From the cell containing the given text, extract its center point as (x, y) coordinate. 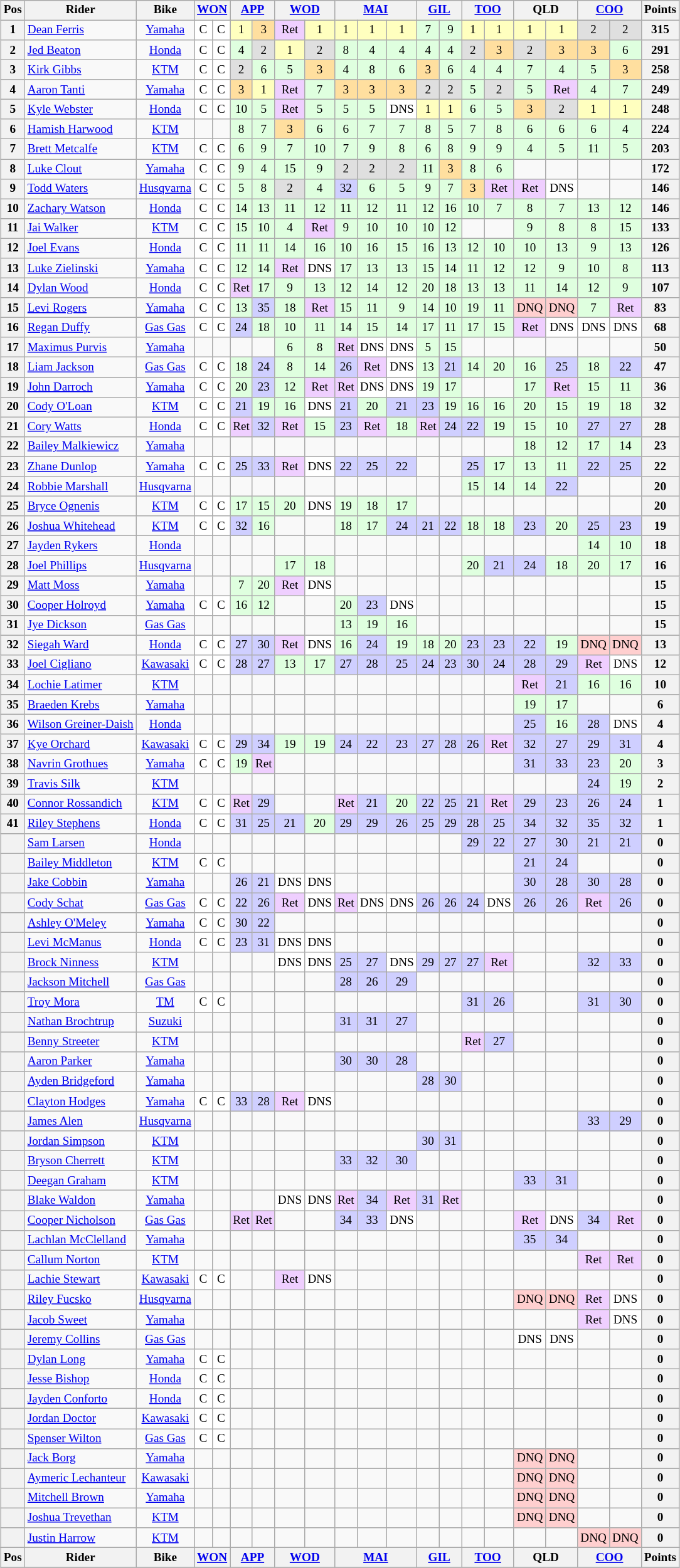
Regan Duffy (80, 328)
Jayden Rykers (80, 546)
Brett Metcalfe (80, 149)
Bryson Cherrett (80, 1161)
Wilson Greiner-Daish (80, 725)
203 (660, 149)
Jackson Mitchell (80, 982)
40 (13, 804)
Todd Waters (80, 189)
Lachlan McClelland (80, 1240)
Zachary Watson (80, 209)
Zhane Dunlop (80, 466)
258 (660, 70)
Cooper Holroyd (80, 606)
Callum Norton (80, 1260)
Kirk Gibbs (80, 70)
224 (660, 129)
83 (660, 308)
Nathan Brochtrup (80, 1022)
Bailey Malkiewicz (80, 447)
Jack Borg (80, 1458)
Lachie Stewart (80, 1280)
315 (660, 30)
Aaron Parker (80, 1061)
Joshua Trevethan (80, 1518)
Jai Walker (80, 228)
Jye Dickson (80, 625)
Benny Streeter (80, 1042)
Sam Larsen (80, 843)
TM (165, 1002)
39 (13, 784)
Riley Fucsko (80, 1300)
Aymeric Lechanteur (80, 1478)
James Alen (80, 1121)
Siegah Ward (80, 645)
113 (660, 268)
Jeremy Collins (80, 1339)
Dean Ferris (80, 30)
Cody O'Loan (80, 407)
Maximus Purvis (80, 347)
Clayton Hodges (80, 1102)
Joshua Whitehead (80, 526)
Joel Phillips (80, 566)
37 (13, 744)
Liam Jackson (80, 367)
Lochie Latimer (80, 685)
Robbie Marshall (80, 487)
248 (660, 110)
Jacob Sweet (80, 1320)
133 (660, 228)
Brock Ninness (80, 962)
Jake Cobbin (80, 883)
Hamish Harwood (80, 129)
Deegan Graham (80, 1181)
Riley Stephens (80, 824)
Joel Cigliano (80, 665)
Troy Mora (80, 1002)
172 (660, 169)
Mitchell Brown (80, 1498)
Justin Harrow (80, 1538)
Luke Zielinski (80, 268)
126 (660, 248)
Navrin Grothues (80, 764)
Luke Clout (80, 169)
41 (13, 824)
Jordan Simpson (80, 1141)
Joel Evans (80, 248)
Kyle Webster (80, 110)
Cody Schat (80, 903)
Bailey Middleton (80, 863)
291 (660, 50)
47 (660, 367)
Kye Orchard (80, 744)
Bryce Ognenis (80, 506)
Jed Beaton (80, 50)
Travis Silk (80, 784)
249 (660, 90)
Jayden Conforto (80, 1399)
Levi McManus (80, 943)
107 (660, 288)
Suzuki (165, 1022)
Connor Rossandich (80, 804)
Ashley O'Meley (80, 923)
Ayden Bridgeford (80, 1081)
Dylan Long (80, 1359)
Levi Rogers (80, 308)
50 (660, 347)
Cooper Nicholson (80, 1221)
Jesse Bishop (80, 1379)
68 (660, 328)
Spenser Wilton (80, 1439)
Blake Waldon (80, 1201)
Matt Moss (80, 586)
Dylan Wood (80, 288)
John Darroch (80, 387)
Braeden Krebs (80, 705)
Jordan Doctor (80, 1419)
Cory Watts (80, 427)
Aaron Tanti (80, 90)
38 (13, 764)
